Return (X, Y) of the center of cell containing provided text 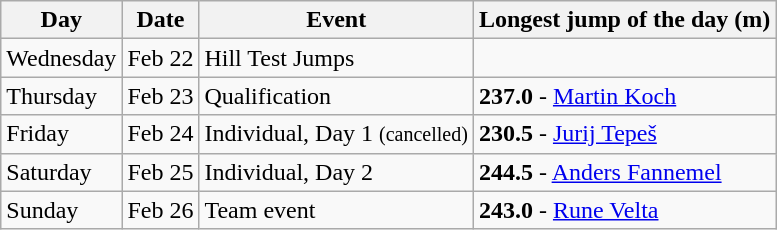
Feb 22 (160, 58)
Feb 26 (160, 210)
243.0 - Rune Velta (624, 210)
Individual, Day 2 (336, 172)
Feb 24 (160, 134)
Day (62, 20)
Event (336, 20)
Individual, Day 1 (cancelled) (336, 134)
Hill Test Jumps (336, 58)
Longest jump of the day (m) (624, 20)
Saturday (62, 172)
Feb 25 (160, 172)
Friday (62, 134)
Sunday (62, 210)
Qualification (336, 96)
230.5 - Jurij Tepeš (624, 134)
Feb 23 (160, 96)
Wednesday (62, 58)
244.5 - Anders Fannemel (624, 172)
Team event (336, 210)
237.0 - Martin Koch (624, 96)
Date (160, 20)
Thursday (62, 96)
